From the cell containing the given text, extract its center point as [x, y] coordinate. 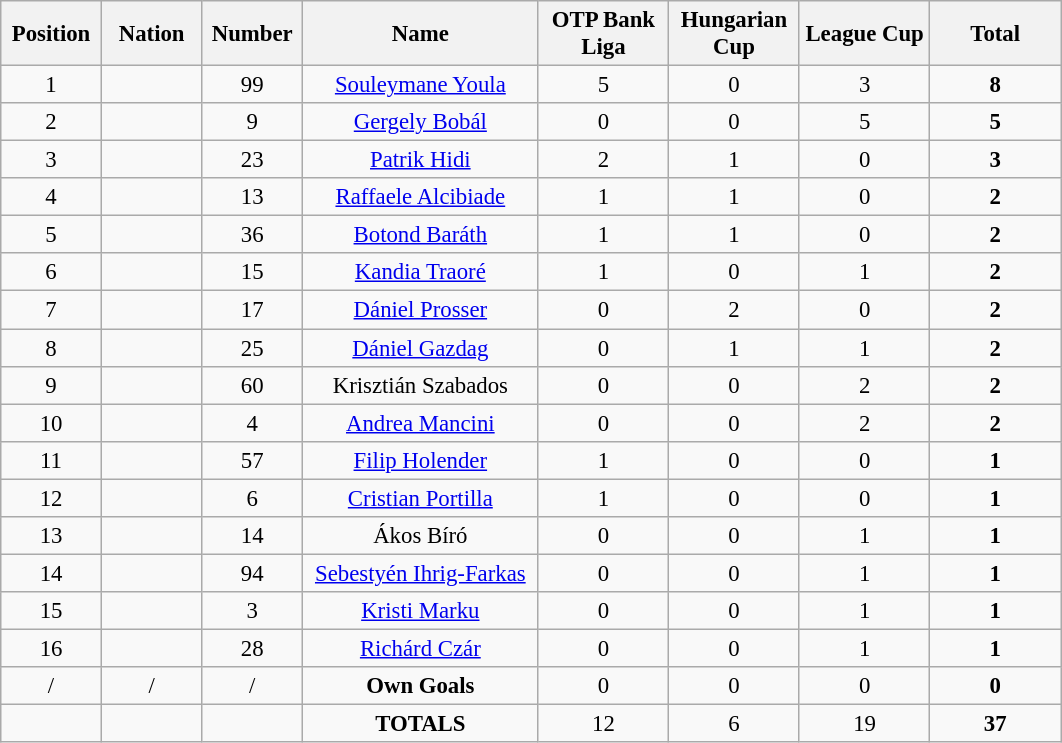
OTP Bank Liga [604, 34]
7 [52, 310]
Sebestyén Ihrig-Farkas [421, 573]
Number [252, 34]
Own Goals [421, 686]
Hungarian Cup [734, 34]
17 [252, 310]
11 [52, 460]
36 [252, 235]
Position [52, 34]
Botond Baráth [421, 235]
Filip Holender [421, 460]
Ákos Bíró [421, 536]
16 [52, 648]
19 [864, 724]
Dániel Gazdag [421, 348]
Gergely Bobál [421, 122]
Kandia Traoré [421, 273]
99 [252, 85]
Cristian Portilla [421, 498]
Souleymane Youla [421, 85]
Krisztián Szabados [421, 385]
Andrea Mancini [421, 423]
Dániel Prosser [421, 310]
60 [252, 385]
Patrik Hidi [421, 160]
Richárd Czár [421, 648]
25 [252, 348]
League Cup [864, 34]
Kristi Marku [421, 611]
37 [996, 724]
57 [252, 460]
TOTALS [421, 724]
Nation [152, 34]
23 [252, 160]
Total [996, 34]
28 [252, 648]
10 [52, 423]
Name [421, 34]
94 [252, 573]
Raffaele Alcibiade [421, 197]
